Locate the cell with the specified text and output its (X, Y) center coordinate. 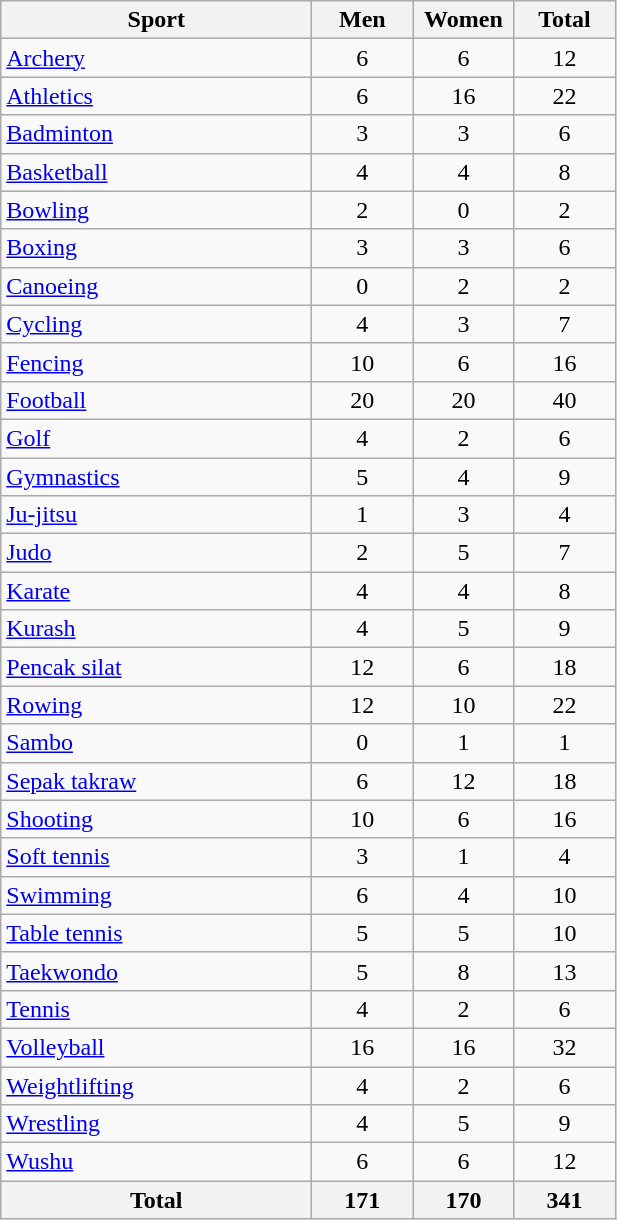
Sepak takraw (156, 781)
Sport (156, 20)
171 (362, 1200)
Basketball (156, 172)
Athletics (156, 96)
Wushu (156, 1162)
40 (564, 400)
Ju-jitsu (156, 515)
Volleyball (156, 1047)
Archery (156, 58)
Shooting (156, 819)
Boxing (156, 248)
Kurash (156, 629)
Taekwondo (156, 971)
Badminton (156, 134)
Table tennis (156, 933)
Swimming (156, 895)
32 (564, 1047)
Wrestling (156, 1124)
170 (464, 1200)
Gymnastics (156, 477)
Soft tennis (156, 857)
Rowing (156, 705)
Canoeing (156, 286)
Golf (156, 438)
Weightlifting (156, 1085)
Judo (156, 553)
341 (564, 1200)
Karate (156, 591)
Sambo (156, 743)
Women (464, 20)
Men (362, 20)
Bowling (156, 210)
Pencak silat (156, 667)
Football (156, 400)
Tennis (156, 1009)
13 (564, 971)
Fencing (156, 362)
Cycling (156, 324)
